Identify which cell holds the provided text, then report its (x, y) central coordinate. 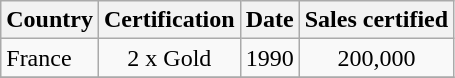
Certification (169, 20)
Country (50, 20)
2 x Gold (169, 58)
Sales certified (376, 20)
200,000 (376, 58)
France (50, 58)
1990 (270, 58)
Date (270, 20)
